Output the [X, Y] coordinate of the center of the cell containing the given text.  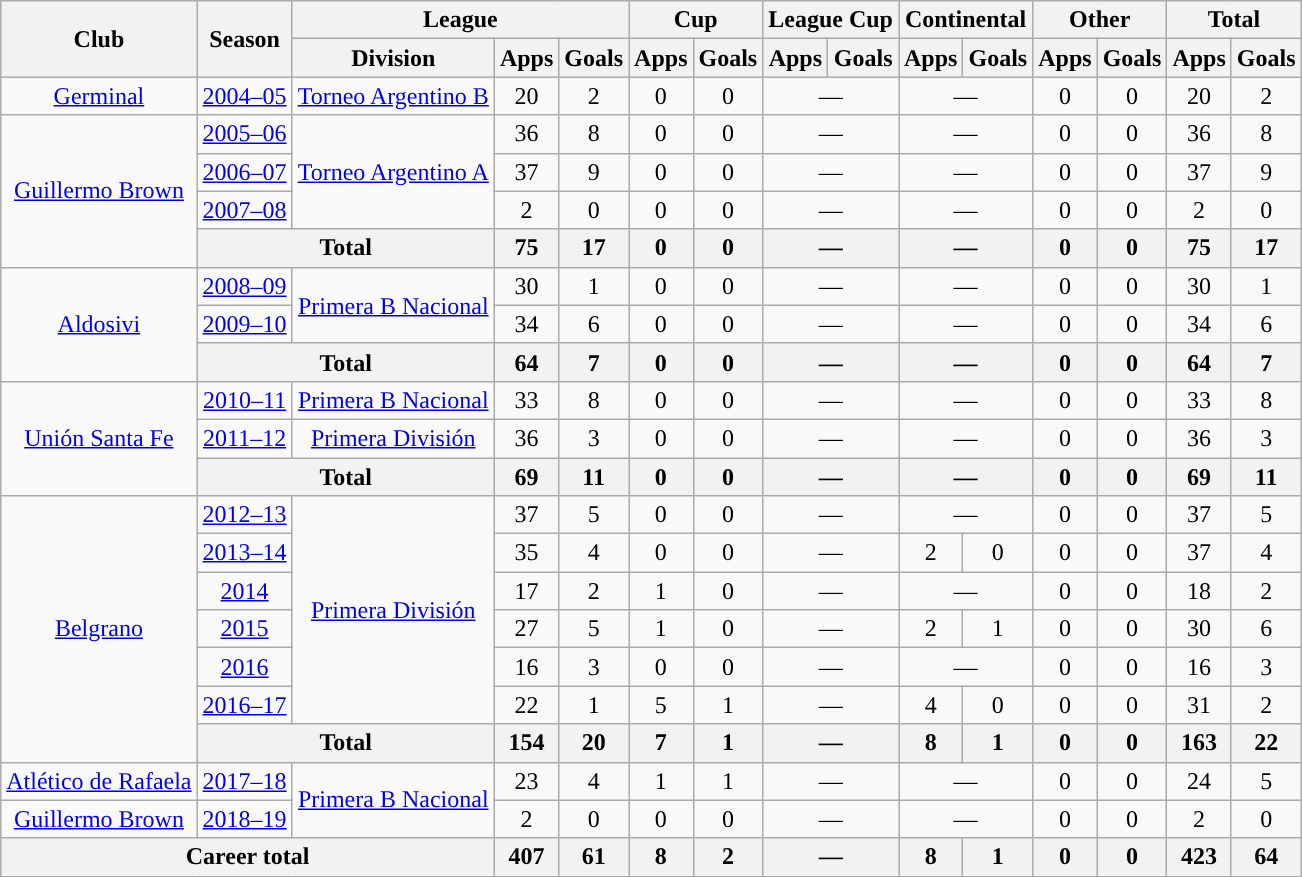
154 [526, 743]
Division [393, 58]
31 [1199, 705]
Cup [696, 20]
2011–12 [244, 438]
2007–08 [244, 210]
2008–09 [244, 286]
24 [1199, 781]
League [460, 20]
2010–11 [244, 400]
18 [1199, 591]
163 [1199, 743]
2014 [244, 591]
27 [526, 629]
Aldosivi [99, 324]
Club [99, 39]
League Cup [831, 20]
23 [526, 781]
2012–13 [244, 515]
2015 [244, 629]
2018–19 [244, 819]
2016–17 [244, 705]
2017–18 [244, 781]
Continental [965, 20]
423 [1199, 857]
Torneo Argentino A [393, 172]
Germinal [99, 96]
Career total [248, 857]
2013–14 [244, 553]
2005–06 [244, 134]
Atlético de Rafaela [99, 781]
61 [594, 857]
2016 [244, 667]
35 [526, 553]
Belgrano [99, 629]
2004–05 [244, 96]
407 [526, 857]
Torneo Argentino B [393, 96]
Other [1100, 20]
2006–07 [244, 172]
Season [244, 39]
Unión Santa Fe [99, 438]
2009–10 [244, 324]
